Search for the cell housing the specified text and yield its (x, y) center coordinate. 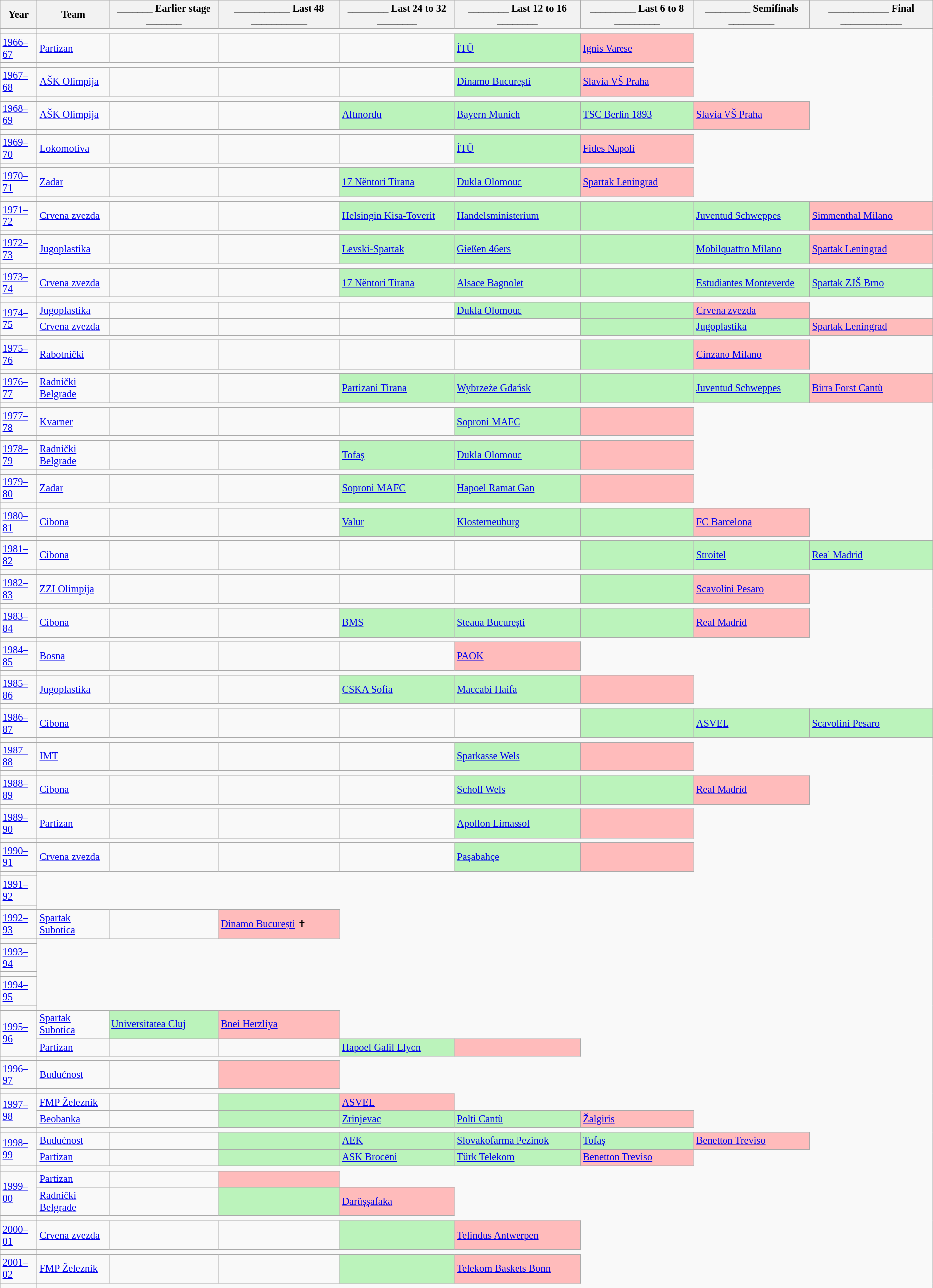
1981–82 (19, 555)
1974–75 (19, 319)
1995–96 (19, 1032)
Bnei Herzliya (279, 1024)
2001–02 (19, 1269)
1973–74 (19, 283)
1968–69 (19, 115)
1969–70 (19, 149)
Darüşşafaka (397, 1201)
Universitatea Cluj (164, 1024)
1972–73 (19, 249)
Handelsministerium (518, 215)
1982–83 (19, 589)
1990–91 (19, 857)
___________ Last 48 ___________ (279, 14)
Wybrzeże Gdańsk (518, 388)
Steaua București (518, 623)
1966–67 (19, 48)
____________ Final ____________ (871, 14)
Partizani Tirana (397, 388)
1996–97 (19, 1074)
Mobilquattro Milano (751, 249)
_________ Semifinals _________ (751, 14)
Lokomotiva (73, 149)
Beobanka (73, 1119)
1970–71 (19, 182)
CSKA Sofia (397, 689)
Levski-Spartak (397, 249)
1983–84 (19, 623)
1985–86 (19, 689)
Birra Forst Cantù (871, 388)
Year (19, 14)
Cinzano Milano (751, 354)
Team (73, 14)
TSC Berlin 1893 (637, 115)
________ Last 12 to 16 ________ (518, 14)
Telekom Baskets Bonn (518, 1269)
1967–68 (19, 82)
1987–88 (19, 756)
Bayern Munich (518, 115)
ASK Brocēni (397, 1157)
_______ Earlier stage _______ (164, 14)
2000–01 (19, 1235)
IMT (73, 756)
1988–89 (19, 790)
1997–98 (19, 1111)
Žalgiris (637, 1119)
Spartak ZJŠ Brno (871, 283)
Türk Telekom (518, 1157)
1991–92 (19, 890)
Polti Cantù (518, 1119)
Simmenthal Milano (871, 215)
1986–87 (19, 723)
Dinamo București ✝ (279, 924)
1998–99 (19, 1149)
1992–93 (19, 924)
Sparkasse Wels (518, 756)
Klosterneuburg (518, 522)
Paşabahçe (518, 857)
Altınordu (397, 115)
1979–80 (19, 488)
________ Last 24 to 32 ________ (397, 14)
Dinamo București (518, 82)
1984–85 (19, 656)
1989–90 (19, 824)
1977–78 (19, 422)
Zrinjevac (397, 1119)
1971–72 (19, 215)
_________ Last 6 to 8 _________ (637, 14)
Bosna (73, 656)
ZZI Olimpija (73, 589)
Kvarner (73, 422)
AEK (397, 1141)
PAOK (518, 656)
Helsingin Kisa-Toverit (397, 215)
Stroitel (751, 555)
Scholl Wels (518, 790)
Hapoel Ramat Gan (518, 488)
1976–77 (19, 388)
Maccabi Haifa (518, 689)
Valur (397, 522)
1999–00 (19, 1193)
1993–94 (19, 958)
Gießen 46ers (518, 249)
Alsace Bagnolet (518, 283)
Slovakofarma Pezinok (518, 1141)
Apollon Limassol (518, 824)
Hapoel Galil Elyon (397, 1047)
1994–95 (19, 991)
Estudiantes Monteverde (751, 283)
BMS (397, 623)
Fides Napoli (637, 149)
1980–81 (19, 522)
Rabotnički (73, 354)
Ignis Varese (637, 48)
1978–79 (19, 455)
Telindus Antwerpen (518, 1235)
1975–76 (19, 354)
FC Barcelona (751, 522)
